Return the (X, Y) coordinate for the center point of the cell that contains the specified text.  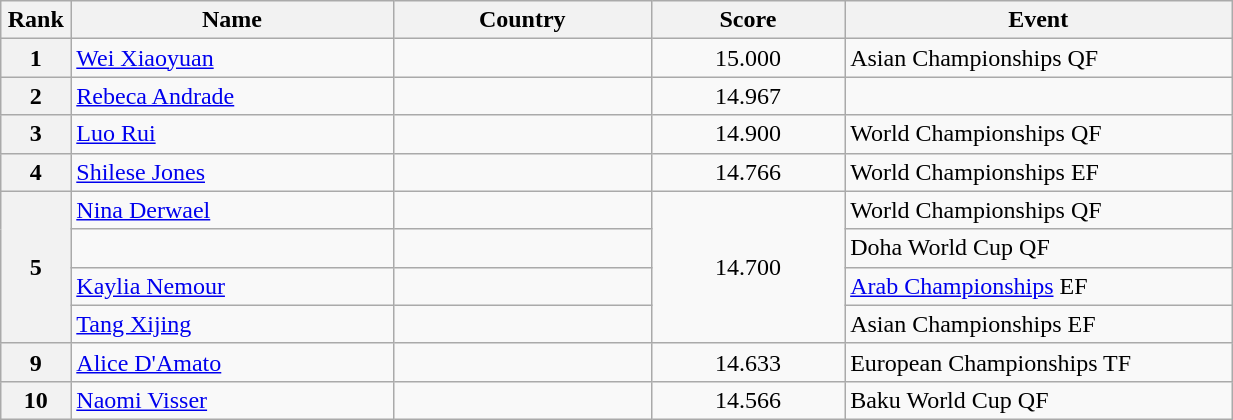
Country (522, 20)
Luo Rui (232, 134)
9 (36, 362)
Asian Championships EF (1038, 324)
14.700 (748, 267)
World Championships EF (1038, 172)
14.566 (748, 400)
14.900 (748, 134)
Baku World Cup QF (1038, 400)
Asian Championships QF (1038, 58)
Alice D'Amato (232, 362)
Wei Xiaoyuan (232, 58)
Rank (36, 20)
14.633 (748, 362)
15.000 (748, 58)
Name (232, 20)
Shilese Jones (232, 172)
Nina Derwael (232, 210)
1 (36, 58)
Rebeca Andrade (232, 96)
Tang Xijing (232, 324)
4 (36, 172)
3 (36, 134)
Arab Championships EF (1038, 286)
14.766 (748, 172)
10 (36, 400)
14.967 (748, 96)
Naomi Visser (232, 400)
Doha World Cup QF (1038, 248)
Event (1038, 20)
European Championships TF (1038, 362)
Score (748, 20)
5 (36, 267)
Kaylia Nemour (232, 286)
2 (36, 96)
